Identify which cell holds the provided text, then report its (X, Y) central coordinate. 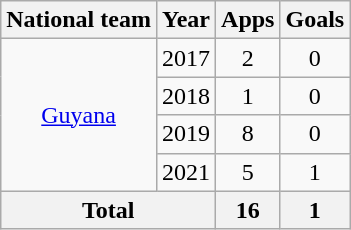
8 (248, 134)
Year (186, 20)
2 (248, 58)
5 (248, 172)
Apps (248, 20)
2021 (186, 172)
16 (248, 210)
National team (79, 20)
Total (108, 210)
Goals (315, 20)
Guyana (79, 115)
2019 (186, 134)
2017 (186, 58)
2018 (186, 96)
